Extract the (x, y) coordinate from the center of the cell holding the provided text.  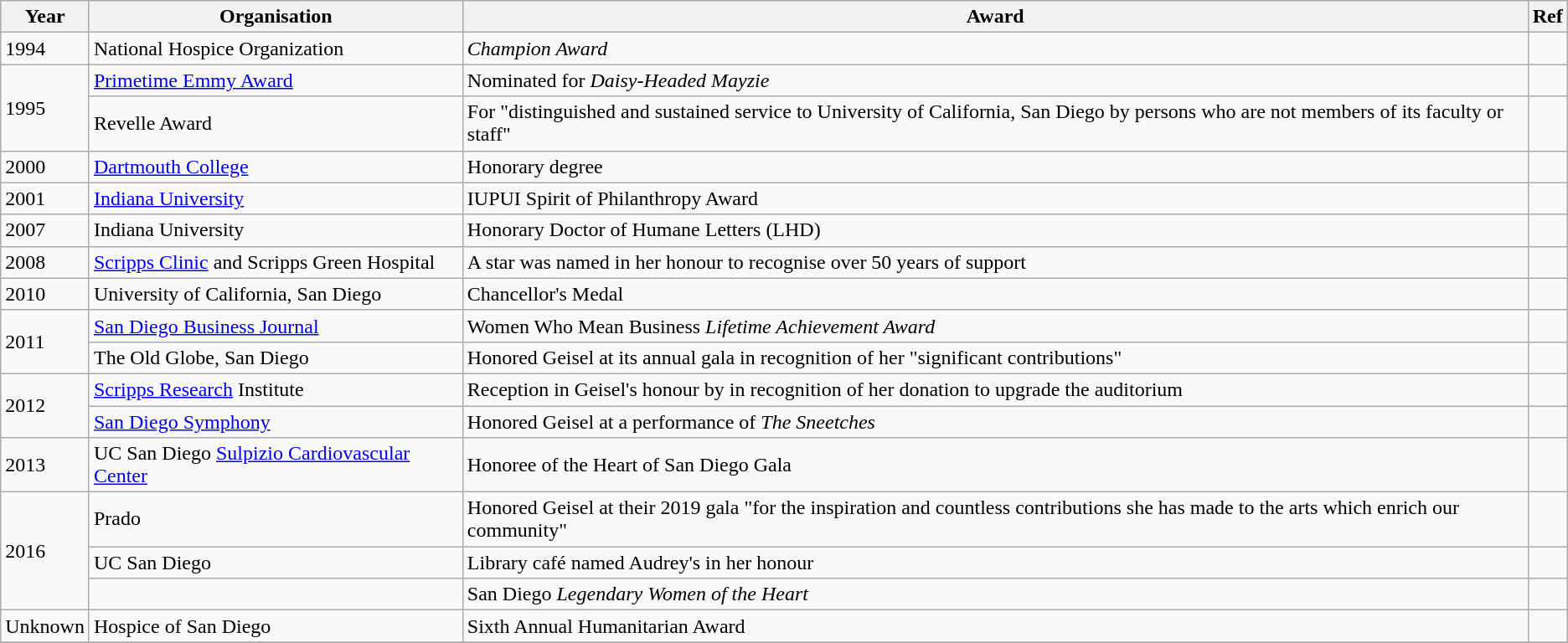
Honored Geisel at its annual gala in recognition of her "significant contributions" (995, 358)
Reception in Geisel's honour by in recognition of her donation to upgrade the auditorium (995, 389)
2007 (45, 230)
Organisation (276, 17)
Honored Geisel at their 2019 gala "for the inspiration and countless contributions she has made to the arts which enrich our community" (995, 519)
2013 (45, 466)
Honorary degree (995, 167)
1995 (45, 107)
Award (995, 17)
2001 (45, 198)
Primetime Emmy Award (276, 80)
2000 (45, 167)
UC San Diego Sulpizio Cardiovascular Center (276, 466)
The Old Globe, San Diego (276, 358)
Hospice of San Diego (276, 626)
1994 (45, 49)
Scripps Clinic and Scripps Green Hospital (276, 262)
Chancellor's Medal (995, 294)
A star was named in her honour to recognise over 50 years of support (995, 262)
Ref (1548, 17)
Sixth Annual Humanitarian Award (995, 626)
Dartmouth College (276, 167)
University of California, San Diego (276, 294)
2010 (45, 294)
Revelle Award (276, 124)
San Diego Legendary Women of the Heart (995, 594)
2008 (45, 262)
Champion Award (995, 49)
2011 (45, 342)
Honorary Doctor of Humane Letters (LHD) (995, 230)
IUPUI Spirit of Philanthropy Award (995, 198)
Prado (276, 519)
Scripps Research Institute (276, 389)
Honored Geisel at a performance of The Sneetches (995, 421)
Library café named Audrey's in her honour (995, 563)
Honoree of the Heart of San Diego Gala (995, 466)
Unknown (45, 626)
San Diego Business Journal (276, 326)
San Diego Symphony (276, 421)
Women Who Mean Business Lifetime Achievement Award (995, 326)
UC San Diego (276, 563)
Year (45, 17)
2016 (45, 551)
National Hospice Organization (276, 49)
Nominated for Daisy-Headed Mayzie (995, 80)
For "distinguished and sustained service to University of California, San Diego by persons who are not members of its faculty or staff" (995, 124)
2012 (45, 405)
